Scan for the cell matching the given text and deliver its [X, Y] coordinate at center. 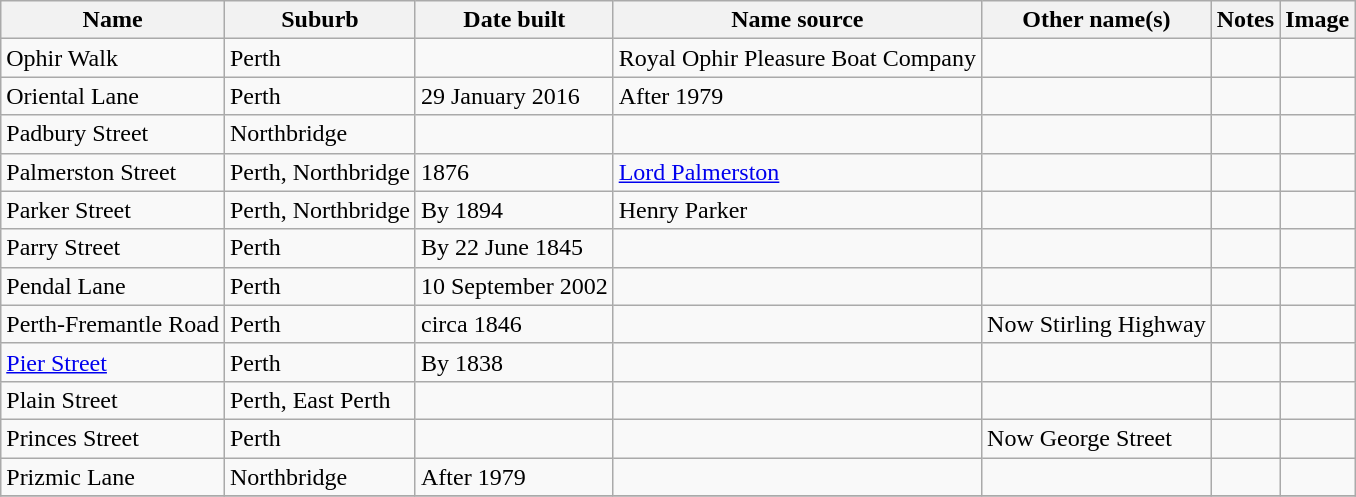
Suburb [320, 20]
Oriental Lane [113, 96]
Lord Palmerston [797, 172]
Perth-Fremantle Road [113, 324]
Perth, East Perth [320, 400]
Princes Street [113, 438]
10 September 2002 [514, 286]
Name source [797, 20]
Palmerston Street [113, 172]
1876 [514, 172]
By 22 June 1845 [514, 248]
circa 1846 [514, 324]
By 1838 [514, 362]
Other name(s) [1097, 20]
Now Stirling Highway [1097, 324]
Notes [1245, 20]
Pendal Lane [113, 286]
Ophir Walk [113, 58]
Pier Street [113, 362]
Parry Street [113, 248]
Parker Street [113, 210]
Image [1318, 20]
Royal Ophir Pleasure Boat Company [797, 58]
Date built [514, 20]
29 January 2016 [514, 96]
Henry Parker [797, 210]
By 1894 [514, 210]
Padbury Street [113, 134]
Plain Street [113, 400]
Prizmic Lane [113, 477]
Name [113, 20]
Now George Street [1097, 438]
